Provide the [x, y] coordinate of the cell's center where the given text is located.  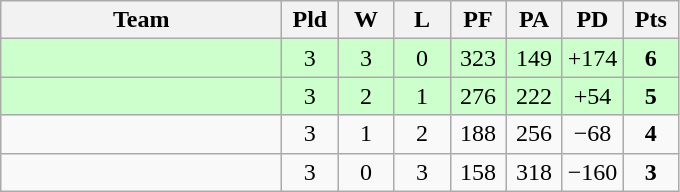
149 [534, 58]
PD [592, 20]
W [366, 20]
222 [534, 96]
−160 [592, 172]
+174 [592, 58]
188 [478, 134]
4 [651, 134]
Team [142, 20]
PF [478, 20]
158 [478, 172]
5 [651, 96]
323 [478, 58]
Pts [651, 20]
Pld [310, 20]
276 [478, 96]
318 [534, 172]
L [422, 20]
6 [651, 58]
−68 [592, 134]
+54 [592, 96]
256 [534, 134]
PA [534, 20]
